Detect which cell encompasses the target text, then output its [x, y] center coordinate. 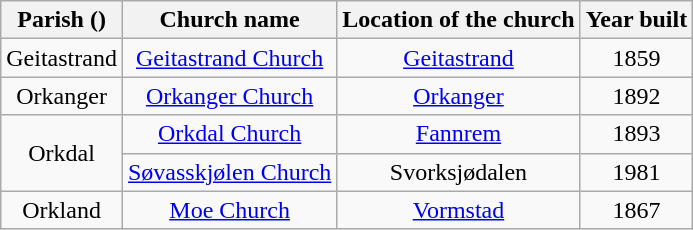
1892 [636, 96]
1859 [636, 58]
Year built [636, 20]
Geitastrand Church [229, 58]
Moe Church [229, 210]
Church name [229, 20]
Orkdal [62, 153]
Orkdal Church [229, 134]
Location of the church [458, 20]
Vormstad [458, 210]
Orkanger Church [229, 96]
1893 [636, 134]
Søvasskjølen Church [229, 172]
1981 [636, 172]
Parish () [62, 20]
Svorksjødalen [458, 172]
Fannrem [458, 134]
1867 [636, 210]
Orkland [62, 210]
